Return [x, y] of the center of cell containing provided text 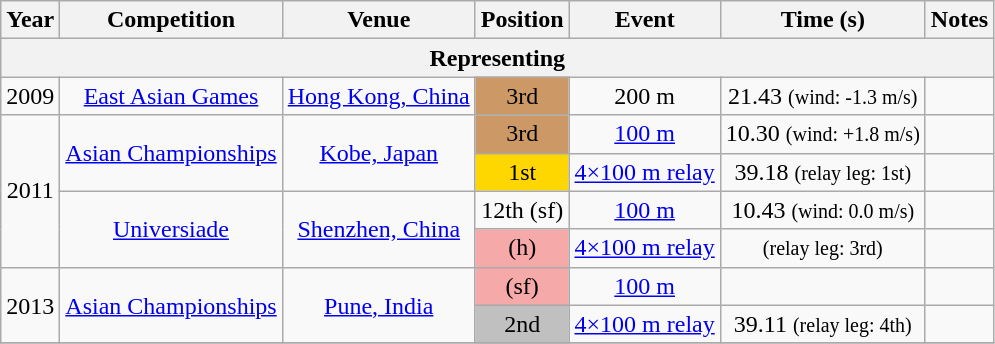
Position [522, 20]
39.18 (relay leg: 1st) [822, 172]
Universiade [171, 229]
200 m [644, 96]
21.43 (wind: -1.3 m/s) [822, 96]
(relay leg: 3rd) [822, 248]
Shenzhen, China [378, 229]
East Asian Games [171, 96]
2011 [30, 191]
Kobe, Japan [378, 153]
2009 [30, 96]
(h) [522, 248]
Notes [959, 20]
Time (s) [822, 20]
Pune, India [378, 305]
39.11 (relay leg: 4th) [822, 324]
12th (sf) [522, 210]
10.30 (wind: +1.8 m/s) [822, 134]
2013 [30, 305]
Year [30, 20]
Hong Kong, China [378, 96]
2nd [522, 324]
1st [522, 172]
Venue [378, 20]
10.43 (wind: 0.0 m/s) [822, 210]
Competition [171, 20]
Event [644, 20]
(sf) [522, 286]
Representing [498, 58]
